Extract the [x, y] coordinate from the center of the cell holding the provided text.  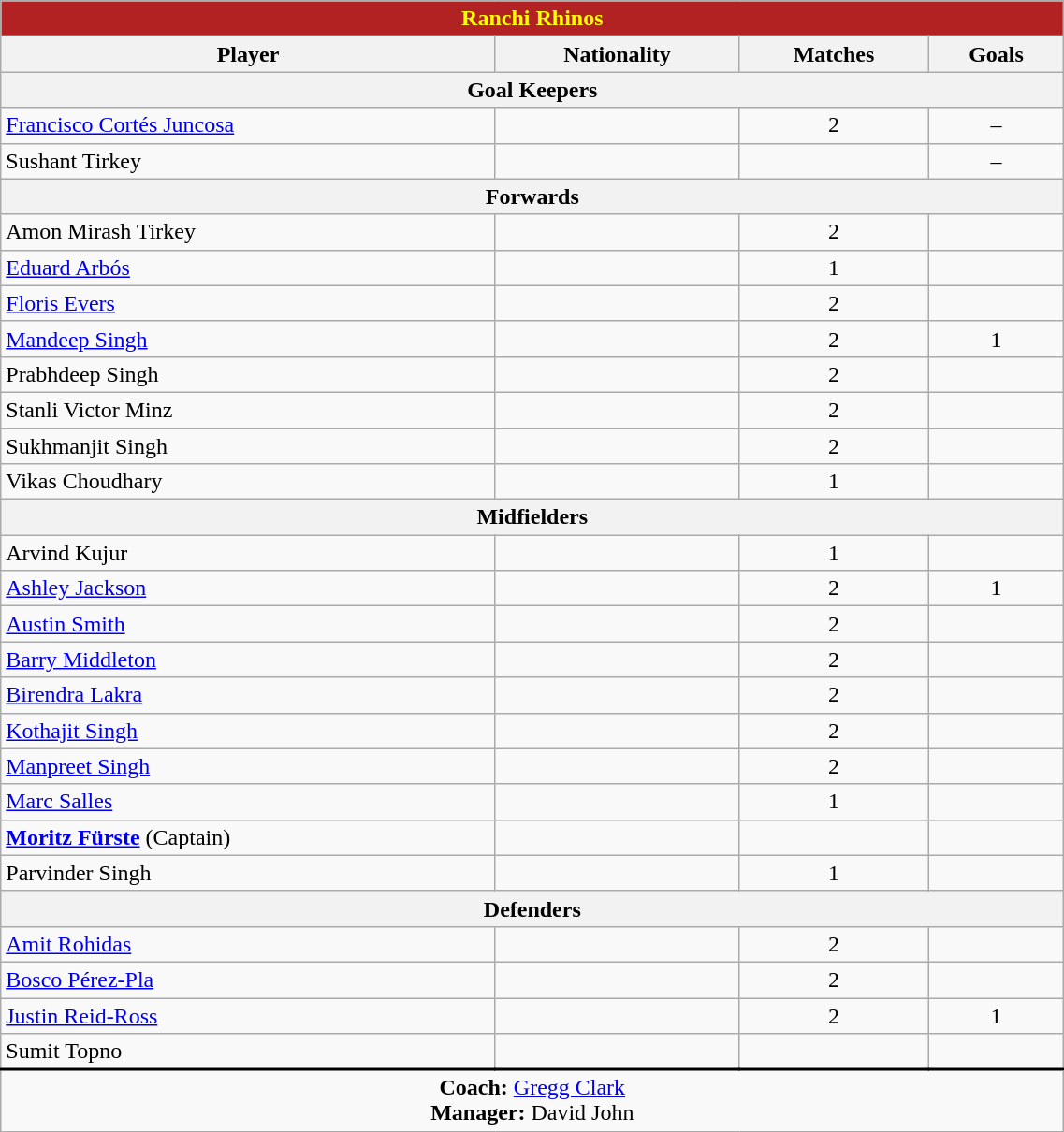
Amit Rohidas [248, 944]
Goals [996, 54]
Amon Mirash Tirkey [248, 232]
Birendra Lakra [248, 695]
Prabhdeep Singh [248, 374]
Sushant Tirkey [248, 161]
Nationality [618, 54]
Moritz Fürste (Captain) [248, 837]
Eduard Arbós [248, 268]
Vikas Choudhary [248, 482]
Bosco Pérez-Pla [248, 980]
Goal Keepers [532, 90]
Justin Reid-Ross [248, 1015]
Floris Evers [248, 303]
Francisco Cortés Juncosa [248, 125]
Matches [834, 54]
Marc Salles [248, 802]
Player [248, 54]
Manpreet Singh [248, 766]
Austin Smith [248, 624]
Parvinder Singh [248, 873]
Defenders [532, 908]
Sumit Topno [248, 1052]
Barry Middleton [248, 660]
Stanli Victor Minz [248, 410]
Midfielders [532, 517]
Kothajit Singh [248, 731]
Mandeep Singh [248, 339]
Ranchi Rhinos [532, 19]
Ashley Jackson [248, 588]
Arvind Kujur [248, 553]
Forwards [532, 196]
Coach: Gregg Clark Manager: David John [532, 1100]
Sukhmanjit Singh [248, 446]
